Provide the [X, Y] coordinate of the cell's center where the given text is located.  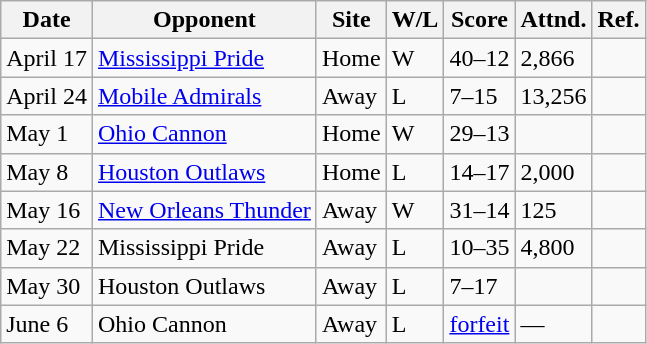
May 30 [47, 286]
Ref. [618, 20]
Score [480, 20]
Date [47, 20]
2,866 [554, 58]
Mobile Admirals [204, 96]
7–17 [480, 286]
31–14 [480, 210]
May 8 [47, 172]
125 [554, 210]
10–35 [480, 248]
14–17 [480, 172]
May 1 [47, 134]
April 17 [47, 58]
7–15 [480, 96]
4,800 [554, 248]
May 22 [47, 248]
W/L [415, 20]
40–12 [480, 58]
2,000 [554, 172]
— [554, 324]
29–13 [480, 134]
April 24 [47, 96]
Opponent [204, 20]
May 16 [47, 210]
forfeit [480, 324]
June 6 [47, 324]
New Orleans Thunder [204, 210]
Site [351, 20]
Attnd. [554, 20]
13,256 [554, 96]
